Scan for the cell matching the given text and deliver its [x, y] coordinate at center. 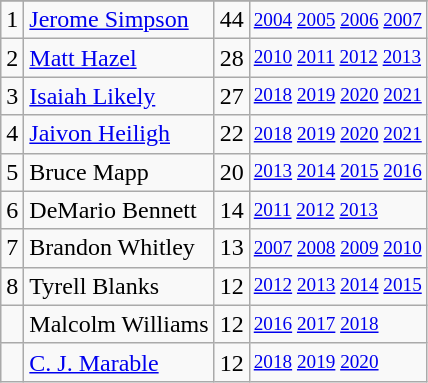
2013 2014 2015 2016 [338, 172]
28 [232, 58]
C. J. Marable [119, 362]
Jaivon Heiligh [119, 134]
2016 2017 2018 [338, 324]
27 [232, 96]
Jerome Simpson [119, 20]
3 [12, 96]
1 [12, 20]
2010 2011 2012 2013 [338, 58]
8 [12, 286]
5 [12, 172]
2 [12, 58]
Bruce Mapp [119, 172]
22 [232, 134]
2012 2013 2014 2015 [338, 286]
14 [232, 210]
Brandon Whitley [119, 248]
7 [12, 248]
20 [232, 172]
2004 2005 2006 2007 [338, 20]
44 [232, 20]
6 [12, 210]
2018 2019 2020 [338, 362]
4 [12, 134]
Isaiah Likely [119, 96]
Matt Hazel [119, 58]
DeMario Bennett [119, 210]
2007 2008 2009 2010 [338, 248]
Malcolm Williams [119, 324]
2011 2012 2013 [338, 210]
Tyrell Blanks [119, 286]
13 [232, 248]
